Return the (X, Y) coordinate for the center point of the cell that contains the specified text.  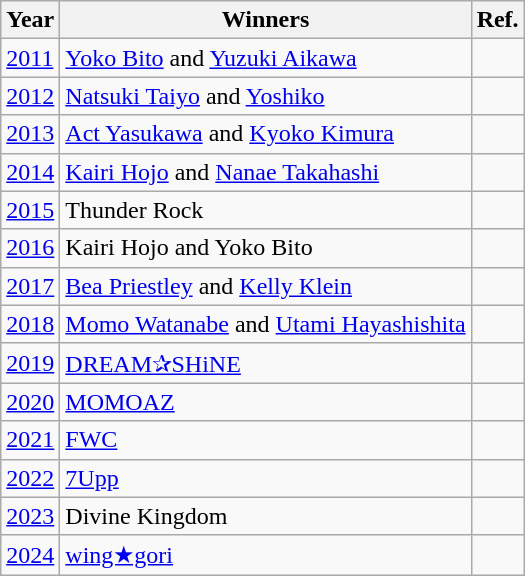
Thunder Rock (266, 210)
2019 (30, 363)
2017 (30, 286)
2011 (30, 58)
2022 (30, 478)
Act Yasukawa and Kyoko Kimura (266, 134)
2016 (30, 248)
Divine Kingdom (266, 516)
2015 (30, 210)
2013 (30, 134)
2023 (30, 516)
2014 (30, 172)
2024 (30, 555)
Kairi Hojo and Nanae Takahashi (266, 172)
7Upp (266, 478)
Kairi Hojo and Yoko Bito (266, 248)
Ref. (498, 20)
Yoko Bito and Yuzuki Aikawa (266, 58)
2012 (30, 96)
Winners (266, 20)
2021 (30, 440)
wing★gori (266, 555)
2018 (30, 324)
2020 (30, 402)
DREAM✰SHiNE (266, 363)
FWC (266, 440)
Natsuki Taiyo and Yoshiko (266, 96)
Momo Watanabe and Utami Hayashishita (266, 324)
Bea Priestley and Kelly Klein (266, 286)
Year (30, 20)
MOMOAZ (266, 402)
